Provide the (x, y) coordinate of the cell's center where the given text is located.  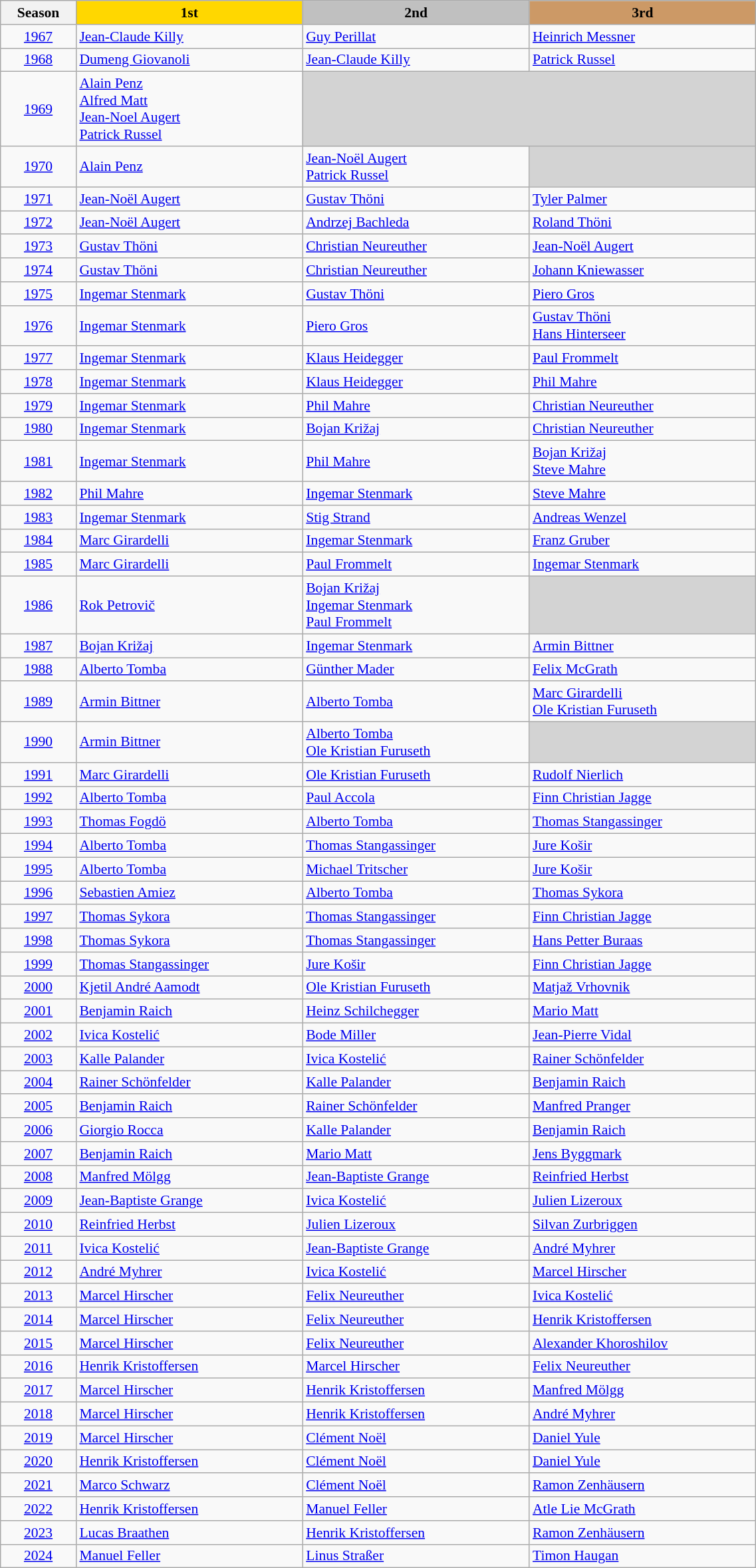
Hans Petter Buraas (642, 940)
Paul Accola (416, 798)
2007 (39, 1154)
Lucas Braathen (189, 1533)
Linus Straßer (416, 1556)
1980 (39, 429)
1993 (39, 822)
2018 (39, 1414)
Jens Byggmark (642, 1154)
Rok Petrovič (189, 605)
Alain Penz (189, 166)
2011 (39, 1248)
1976 (39, 326)
1985 (39, 565)
1982 (39, 493)
Franz Gruber (642, 541)
3rd (642, 13)
1st (189, 13)
2005 (39, 1107)
2009 (39, 1201)
1974 (39, 270)
Tyler Palmer (642, 199)
Bojan Križaj Ingemar Stenmark Paul Frommelt (416, 605)
1975 (39, 294)
Heinz Schilchegger (416, 1011)
1983 (39, 517)
1989 (39, 702)
1971 (39, 199)
Michael Tritscher (416, 869)
1981 (39, 461)
Alain Penz Alfred Matt Jean-Noel Augert Patrick Russel (189, 109)
2016 (39, 1367)
1992 (39, 798)
Stig Strand (416, 517)
Jean-Pierre Vidal (642, 1035)
Bode Miller (416, 1035)
2008 (39, 1177)
2020 (39, 1462)
2002 (39, 1035)
Andreas Wenzel (642, 517)
1972 (39, 223)
2013 (39, 1296)
Günther Mader (416, 670)
Giorgio Rocca (189, 1130)
2012 (39, 1272)
2015 (39, 1343)
Rudolf Nierlich (642, 775)
1995 (39, 869)
1979 (39, 406)
1977 (39, 358)
2014 (39, 1319)
Felix McGrath (642, 670)
2017 (39, 1390)
Kjetil André Aamodt (189, 987)
2023 (39, 1533)
1970 (39, 166)
1987 (39, 646)
Jean-Noël Augert Patrick Russel (416, 166)
Alberto Tomba Ole Kristian Furuseth (416, 742)
1988 (39, 670)
1996 (39, 893)
2004 (39, 1083)
Gustav Thöni Hans Hinterseer (642, 326)
2003 (39, 1059)
2024 (39, 1556)
2019 (39, 1438)
1994 (39, 846)
Atle Lie McGrath (642, 1509)
2000 (39, 987)
Marco Schwarz (189, 1486)
1978 (39, 382)
1998 (39, 940)
Sebastien Amiez (189, 893)
1999 (39, 964)
Season (39, 13)
Steve Mahre (642, 493)
Manfred Pranger (642, 1107)
2006 (39, 1130)
1968 (39, 60)
Guy Perillat (416, 37)
Alexander Khoroshilov (642, 1343)
Heinrich Messner (642, 37)
1986 (39, 605)
2010 (39, 1225)
1967 (39, 37)
1997 (39, 917)
Silvan Zurbriggen (642, 1225)
Thomas Fogdö (189, 822)
1984 (39, 541)
Matjaž Vrhovnik (642, 987)
2022 (39, 1509)
1990 (39, 742)
2nd (416, 13)
Andrzej Bachleda (416, 223)
1973 (39, 247)
1991 (39, 775)
2021 (39, 1486)
Timon Haugan (642, 1556)
Marc Girardelli Ole Kristian Furuseth (642, 702)
1969 (39, 109)
Patrick Russel (642, 60)
Bojan Križaj Steve Mahre (642, 461)
2001 (39, 1011)
Dumeng Giovanoli (189, 60)
Roland Thöni (642, 223)
Johann Kniewasser (642, 270)
